Pinpoint the cell where the given text exists, returning its [X, Y] midpoint coordinate. 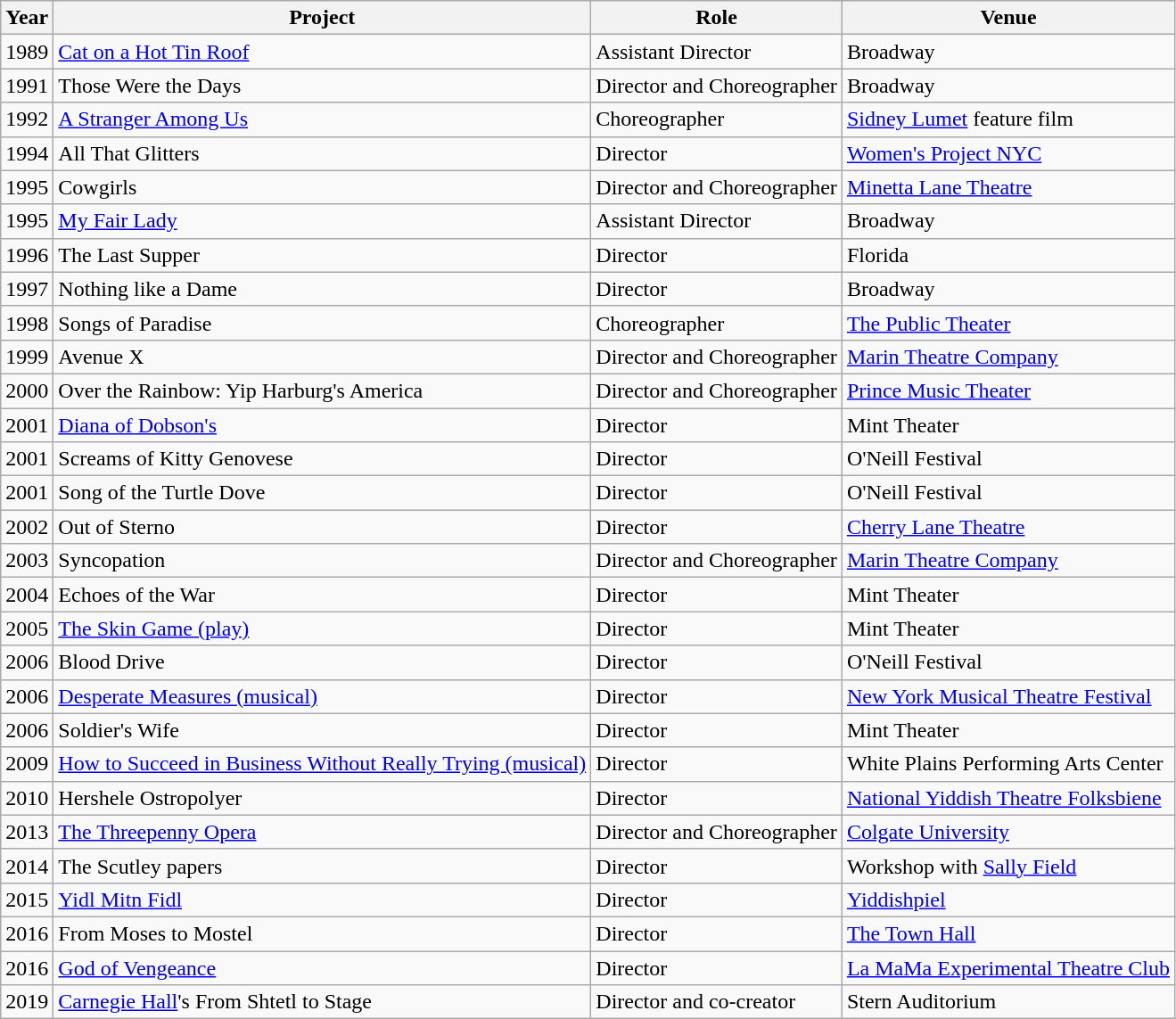
2019 [27, 1002]
2015 [27, 900]
2004 [27, 595]
1997 [27, 289]
Year [27, 18]
Cherry Lane Theatre [1007, 527]
Colgate University [1007, 832]
2010 [27, 798]
God of Vengeance [323, 967]
Syncopation [323, 561]
How to Succeed in Business Without Really Trying (musical) [323, 764]
1998 [27, 323]
La MaMa Experimental Theatre Club [1007, 967]
The Town Hall [1007, 933]
White Plains Performing Arts Center [1007, 764]
Out of Sterno [323, 527]
The Scutley papers [323, 866]
Director and co-creator [717, 1002]
Cowgirls [323, 187]
2003 [27, 561]
Minetta Lane Theatre [1007, 187]
From Moses to Mostel [323, 933]
Project [323, 18]
Prince Music Theater [1007, 390]
Stern Auditorium [1007, 1002]
A Stranger Among Us [323, 119]
My Fair Lady [323, 221]
2013 [27, 832]
Cat on a Hot Tin Roof [323, 52]
The Skin Game (play) [323, 629]
2002 [27, 527]
2000 [27, 390]
Blood Drive [323, 662]
Yiddishpiel [1007, 900]
Diana of Dobson's [323, 425]
2014 [27, 866]
Soldier's Wife [323, 730]
Those Were the Days [323, 86]
Echoes of the War [323, 595]
1991 [27, 86]
Yidl Mitn Fidl [323, 900]
The Threepenny Opera [323, 832]
2005 [27, 629]
Songs of Paradise [323, 323]
Hershele Ostropolyer [323, 798]
National Yiddish Theatre Folksbiene [1007, 798]
Venue [1007, 18]
The Public Theater [1007, 323]
Role [717, 18]
1992 [27, 119]
2009 [27, 764]
Screams of Kitty Genovese [323, 459]
Florida [1007, 255]
Women's Project NYC [1007, 153]
1996 [27, 255]
Nothing like a Dame [323, 289]
Workshop with Sally Field [1007, 866]
The Last Supper [323, 255]
Sidney Lumet feature film [1007, 119]
All That Glitters [323, 153]
1989 [27, 52]
Carnegie Hall's From Shtetl to Stage [323, 1002]
Avenue X [323, 357]
1999 [27, 357]
1994 [27, 153]
Over the Rainbow: Yip Harburg's America [323, 390]
New York Musical Theatre Festival [1007, 696]
Desperate Measures (musical) [323, 696]
Song of the Turtle Dove [323, 493]
